Return (X, Y) of the center of cell containing provided text 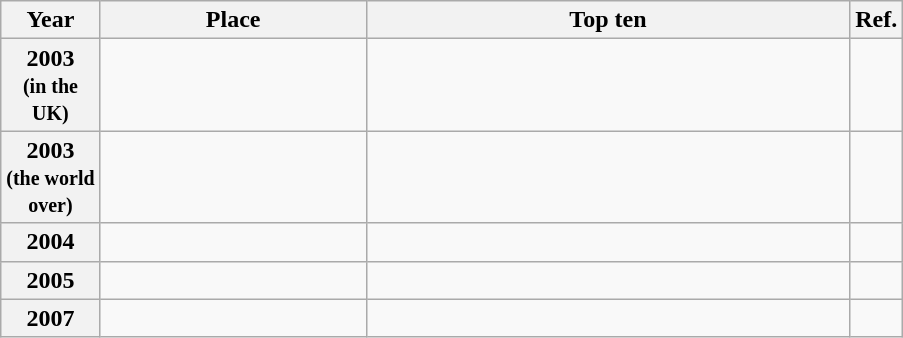
2003(in theUK) (50, 85)
2004 (50, 242)
2003(the worldover) (50, 177)
Year (50, 20)
2007 (50, 318)
2005 (50, 280)
Ref. (876, 20)
Place (233, 20)
Top ten (608, 20)
